Extract the (x, y) coordinate from the center of the cell holding the provided text.  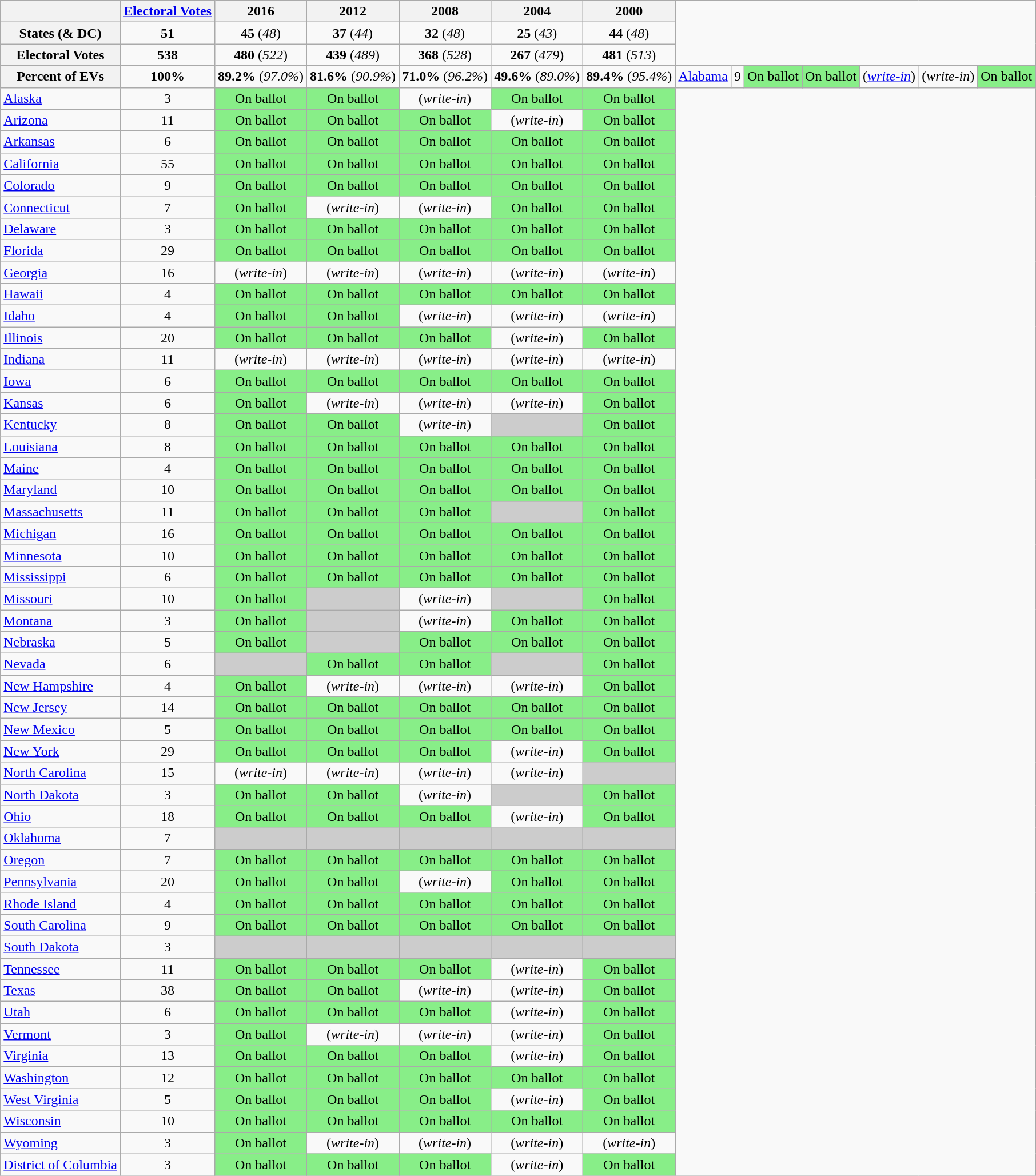
Florida (61, 250)
Hawaii (61, 294)
18 (167, 816)
Arkansas (61, 142)
Tennessee (61, 969)
South Carolina (61, 925)
14 (167, 708)
Arizona (61, 120)
38 (167, 991)
Nebraska (61, 643)
District of Columbia (61, 1165)
Illinois (61, 338)
100% (167, 77)
Montana (61, 620)
Iowa (61, 381)
Ohio (61, 816)
51 (167, 33)
89.2% (97.0%) (261, 77)
49.6% (89.0%) (537, 77)
Kansas (61, 403)
481 (513) (629, 55)
2004 (537, 11)
Minnesota (61, 555)
Indiana (61, 360)
North Carolina (61, 773)
Utah (61, 1012)
Delaware (61, 229)
Vermont (61, 1034)
Wyoming (61, 1143)
2012 (353, 11)
538 (167, 55)
Idaho (61, 316)
89.4% (95.4%) (629, 77)
Michigan (61, 533)
Oregon (61, 860)
Pennsylvania (61, 882)
Alaska (61, 98)
Colorado (61, 185)
Connecticut (61, 207)
New York (61, 751)
2008 (445, 11)
Alabama (703, 77)
32 (48) (445, 33)
480 (522) (261, 55)
2016 (261, 11)
Wisconsin (61, 1121)
South Dakota (61, 947)
439 (489) (353, 55)
368 (528) (445, 55)
Washington (61, 1078)
55 (167, 164)
Mississippi (61, 577)
Rhode Island (61, 903)
81.6% (90.9%) (353, 77)
Oklahoma (61, 838)
12 (167, 1078)
Louisiana (61, 447)
45 (48) (261, 33)
Texas (61, 991)
267 (479) (537, 55)
44 (48) (629, 33)
North Dakota (61, 795)
25 (43) (537, 33)
Maine (61, 468)
Nevada (61, 664)
15 (167, 773)
Maryland (61, 490)
Missouri (61, 599)
New Mexico (61, 729)
71.0% (96.2%) (445, 77)
States (& DC) (61, 33)
New Hampshire (61, 686)
Virginia (61, 1056)
2000 (629, 11)
Massachusetts (61, 512)
Georgia (61, 273)
New Jersey (61, 708)
13 (167, 1056)
Kentucky (61, 425)
37 (44) (353, 33)
California (61, 164)
West Virginia (61, 1099)
Percent of EVs (61, 77)
